Return [X, Y] of the center of cell containing provided text 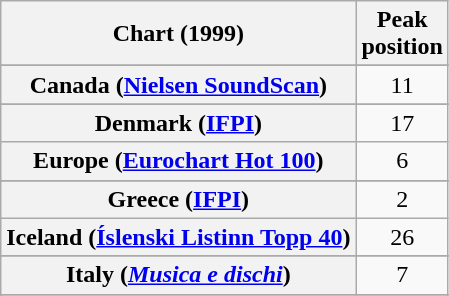
7 [402, 275]
Italy (Musica e dischi) [178, 275]
Denmark (IFPI) [178, 123]
26 [402, 237]
Europe (Eurochart Hot 100) [178, 161]
Canada (Nielsen SoundScan) [178, 85]
17 [402, 123]
Greece (IFPI) [178, 199]
Iceland (Íslenski Listinn Topp 40) [178, 237]
6 [402, 161]
2 [402, 199]
11 [402, 85]
Peakposition [402, 34]
Chart (1999) [178, 34]
